Return [X, Y] of the center of cell containing provided text 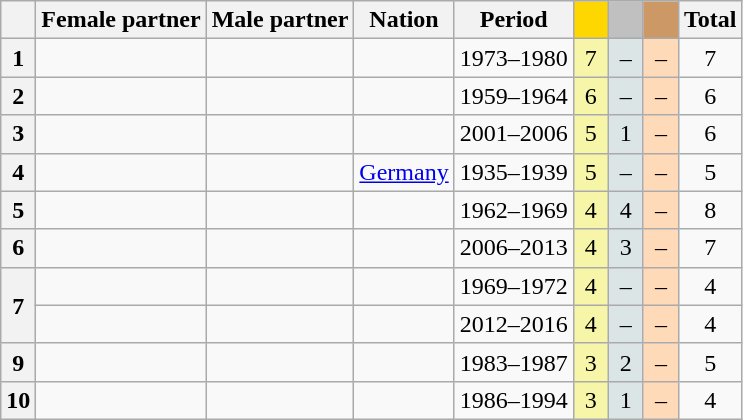
Nation [404, 20]
1935–1939 [514, 172]
2012–2016 [514, 324]
1962–1969 [514, 210]
9 [18, 362]
Male partner [280, 20]
1986–1994 [514, 400]
2001–2006 [514, 134]
Female partner [121, 20]
2006–2013 [514, 248]
1973–1980 [514, 58]
Period [514, 20]
1959–1964 [514, 96]
Total [710, 20]
1969–1972 [514, 286]
8 [710, 210]
10 [18, 400]
1983–1987 [514, 362]
Germany [404, 172]
